Provide the [x, y] coordinate of the cell's center where the given text is located.  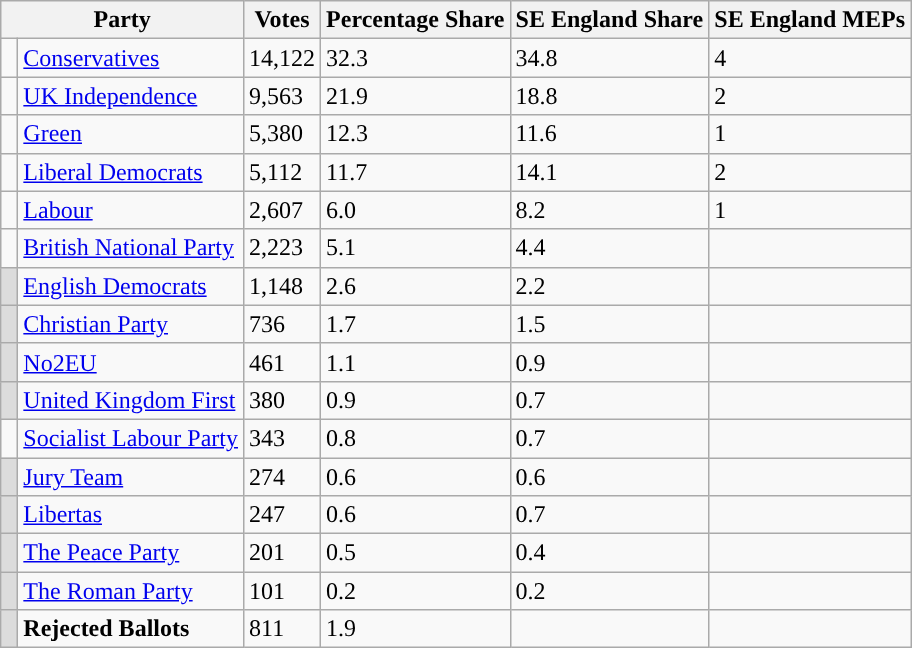
1.9 [416, 629]
343 [282, 438]
1.1 [416, 362]
21.9 [416, 96]
Party [122, 20]
2,607 [282, 210]
34.8 [610, 58]
6.0 [416, 210]
247 [282, 515]
11.7 [416, 172]
14,122 [282, 58]
Jury Team [131, 477]
9,563 [282, 96]
736 [282, 324]
0.4 [610, 553]
2,223 [282, 248]
Labour [131, 210]
461 [282, 362]
Socialist Labour Party [131, 438]
201 [282, 553]
Libertas [131, 515]
18.8 [610, 96]
Conservatives [131, 58]
English Democrats [131, 286]
5,380 [282, 134]
Green [131, 134]
United Kingdom First [131, 400]
11.6 [610, 134]
5.1 [416, 248]
380 [282, 400]
UK Independence [131, 96]
811 [282, 629]
1.7 [416, 324]
SE England Share [610, 20]
5,112 [282, 172]
Rejected Ballots [131, 629]
The Roman Party [131, 591]
Liberal Democrats [131, 172]
0.5 [416, 553]
1.5 [610, 324]
101 [282, 591]
SE England MEPs [810, 20]
8.2 [610, 210]
Percentage Share [416, 20]
274 [282, 477]
0.8 [416, 438]
Votes [282, 20]
2.2 [610, 286]
The Peace Party [131, 553]
1,148 [282, 286]
2.6 [416, 286]
32.3 [416, 58]
14.1 [610, 172]
No2EU [131, 362]
Christian Party [131, 324]
4.4 [610, 248]
British National Party [131, 248]
12.3 [416, 134]
4 [810, 58]
